Capture the cell that displays the provided text and extract its [X, Y] central coordinate. 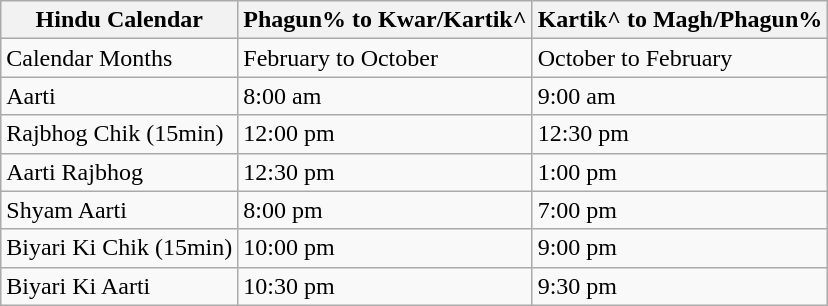
Aarti Rajbhog [120, 172]
Rajbhog Chik (15min) [120, 134]
10:00 pm [385, 248]
February to October [385, 58]
9:00 am [680, 96]
Phagun% to Kwar/Kartik^ [385, 20]
9:00 pm [680, 248]
12:00 pm [385, 134]
October to February [680, 58]
Biyari Ki Aarti [120, 286]
Hindu Calendar [120, 20]
Shyam Aarti [120, 210]
Kartik^ to Magh/Phagun% [680, 20]
10:30 pm [385, 286]
Aarti [120, 96]
8:00 am [385, 96]
7:00 pm [680, 210]
Calendar Months [120, 58]
1:00 pm [680, 172]
8:00 pm [385, 210]
Biyari Ki Chik (15min) [120, 248]
9:30 pm [680, 286]
